Scan for the cell matching the given text and deliver its [X, Y] coordinate at center. 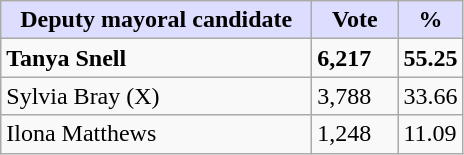
% [430, 20]
11.09 [430, 134]
Vote [355, 20]
1,248 [355, 134]
55.25 [430, 58]
6,217 [355, 58]
33.66 [430, 96]
Tanya Snell [156, 58]
3,788 [355, 96]
Ilona Matthews [156, 134]
Sylvia Bray (X) [156, 96]
Deputy mayoral candidate [156, 20]
